For the text-containing cell, return its midpoint in [X, Y] coordinate format. 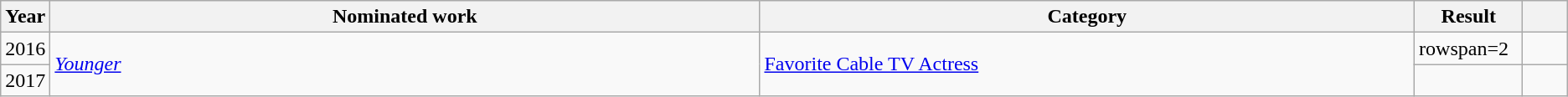
Nominated work [405, 17]
Category [1087, 17]
Favorite Cable TV Actress [1087, 64]
Result [1469, 17]
rowspan=2 [1469, 48]
2017 [25, 80]
Younger [405, 64]
2016 [25, 48]
Year [25, 17]
